Provide the (X, Y) coordinate of the cell's center where the given text is located.  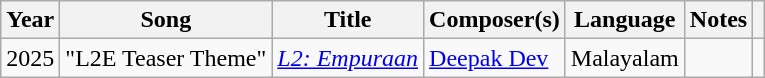
Composer(s) (495, 20)
Language (624, 20)
Title (348, 20)
L2: Empuraan (348, 58)
"L2E Teaser Theme" (166, 58)
Song (166, 20)
Deepak Dev (495, 58)
Malayalam (624, 58)
Year (30, 20)
Notes (718, 20)
2025 (30, 58)
